For the text-containing cell, return its midpoint in (x, y) coordinate format. 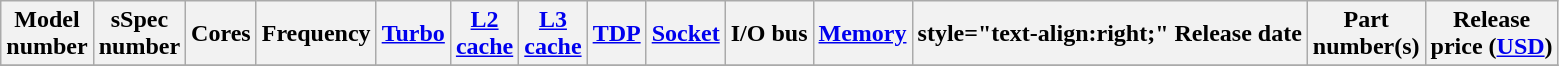
Turbo (413, 34)
Cores (222, 34)
Socket (686, 34)
L3cache (553, 34)
L2cache (484, 34)
I/O bus (769, 34)
Frequency (316, 34)
TDP (616, 34)
Releaseprice (USD) (1492, 34)
Modelnumber (47, 34)
Partnumber(s) (1366, 34)
Memory (862, 34)
style="text-align:right;" Release date (1110, 34)
sSpecnumber (139, 34)
